Return the [X, Y] coordinate for the center point of the cell that contains the specified text.  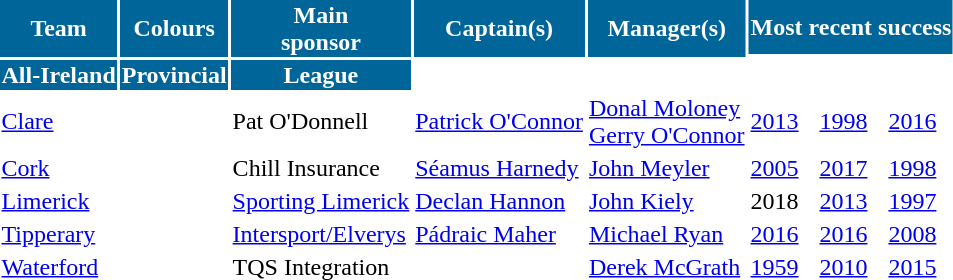
Team [58, 28]
Declan Hannon [500, 201]
Cork [58, 168]
Pádraic Maher [500, 234]
Colours [174, 28]
League [321, 75]
Clare [58, 122]
Patrick O'Connor [500, 122]
2005 [782, 168]
Pat O'Donnell [321, 122]
Sporting Limerick [321, 201]
Limerick [58, 201]
2008 [920, 234]
2018 [782, 201]
Manager(s) [666, 28]
All-Ireland [58, 75]
John Kiely [666, 201]
Most recent success [851, 27]
Intersport/Elverys [321, 234]
Séamus Harnedy [500, 168]
1997 [920, 201]
2017 [851, 168]
Provincial [174, 75]
Donal MoloneyGerry O'Connor [666, 122]
Chill Insurance [321, 168]
Captain(s) [500, 28]
Michael Ryan [666, 234]
John Meyler [666, 168]
Tipperary [58, 234]
Mainsponsor [321, 28]
